Extract the [x, y] coordinate from the center of the cell holding the provided text.  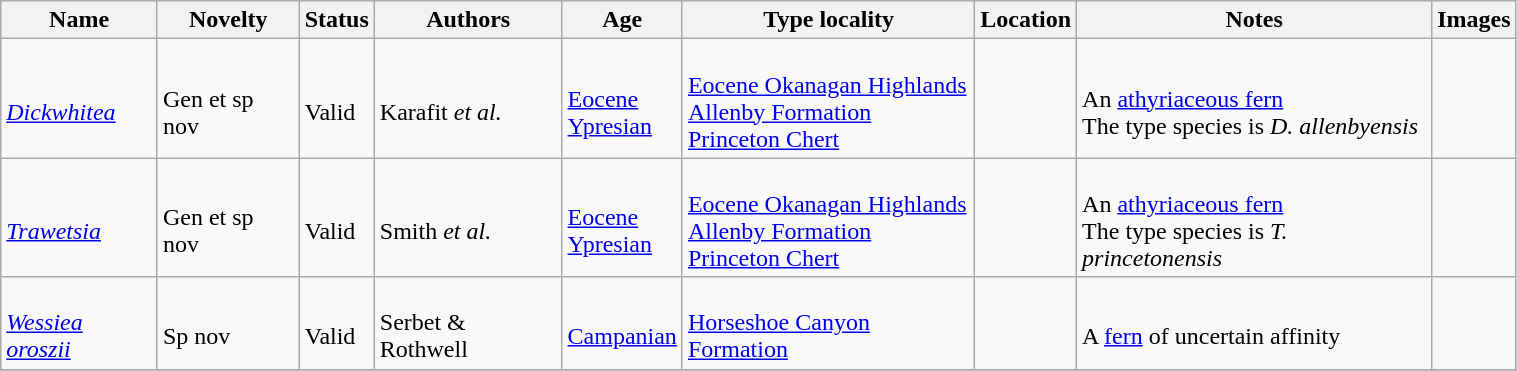
An athyriaceous fern The type species is T. princetonensis [1254, 218]
Horseshoe Canyon Formation [828, 323]
Sp nov [228, 323]
Dickwhitea [80, 98]
Smith et al. [468, 218]
Location [1026, 20]
Campanian [622, 323]
Trawetsia [80, 218]
Karafit et al. [468, 98]
Authors [468, 20]
A fern of uncertain affinity [1254, 323]
Wessiea oroszii [80, 323]
Novelty [228, 20]
Images [1474, 20]
Type locality [828, 20]
Age [622, 20]
Status [336, 20]
Notes [1254, 20]
Serbet & Rothwell [468, 323]
An athyriaceous fern The type species is D. allenbyensis [1254, 98]
Name [80, 20]
